Capture the cell that displays the provided text and extract its [X, Y] central coordinate. 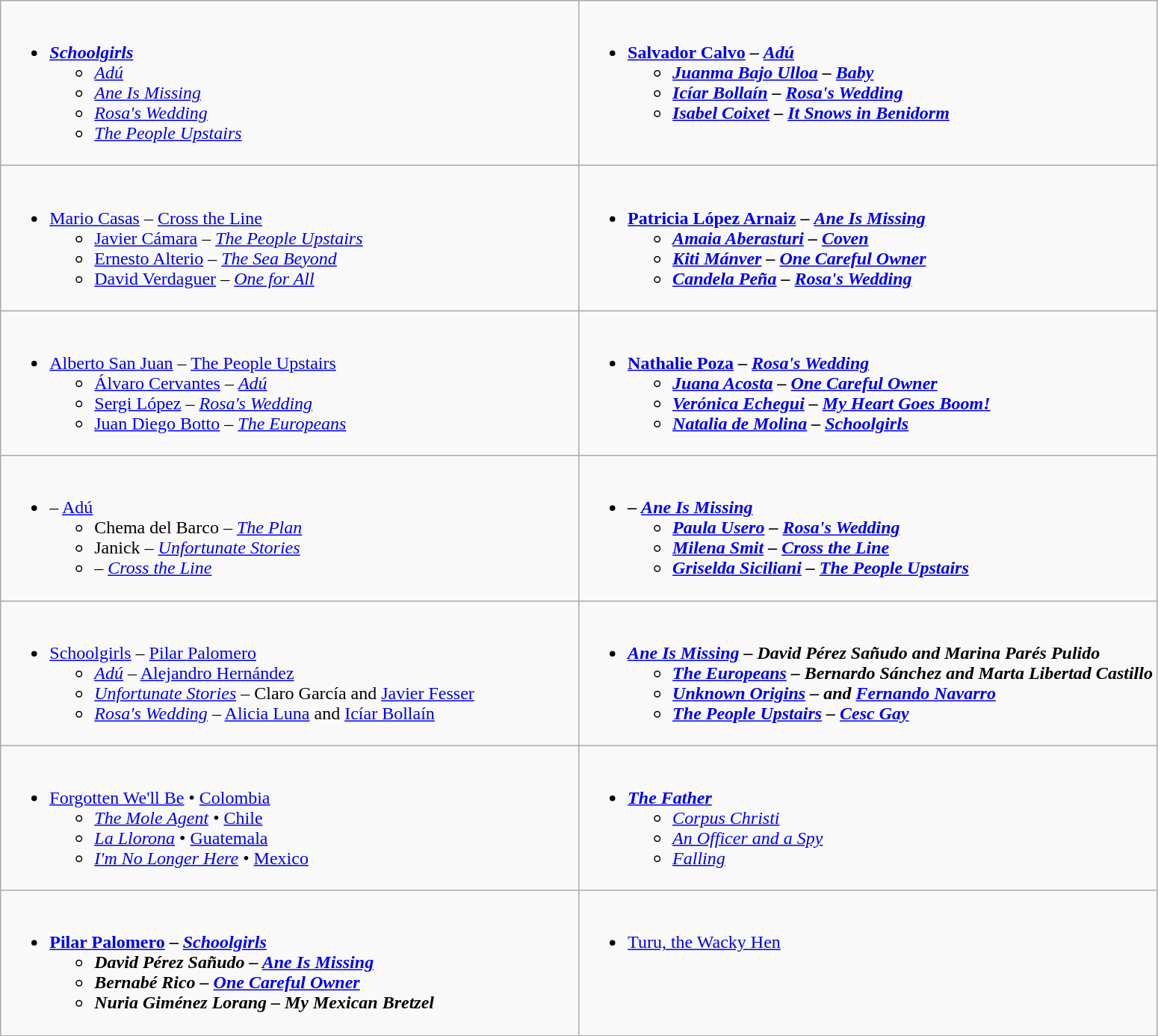
Turu, the Wacky Hen [868, 963]
Forgotten We'll Be • ColombiaThe Mole Agent • ChileLa Llorona • GuatemalaI'm No Longer Here • Mexico [290, 818]
Nathalie Poza – Rosa's WeddingJuana Acosta – One Careful OwnerVerónica Echegui – My Heart Goes Boom!Natalia de Molina – Schoolgirls [868, 383]
Alberto San Juan – The People UpstairsÁlvaro Cervantes – AdúSergi López – Rosa's WeddingJuan Diego Botto – The Europeans [290, 383]
Pilar Palomero – SchoolgirlsDavid Pérez Sañudo – Ane Is MissingBernabé Rico – One Careful OwnerNuria Giménez Lorang – My Mexican Bretzel [290, 963]
Patricia López Arnaiz – Ane Is MissingAmaia Aberasturi – CovenKiti Mánver – One Careful OwnerCandela Peña – Rosa's Wedding [868, 238]
– Ane Is MissingPaula Usero – Rosa's WeddingMilena Smit – Cross the LineGriselda Siciliani – The People Upstairs [868, 528]
Mario Casas – Cross the LineJavier Cámara – The People UpstairsErnesto Alterio – The Sea BeyondDavid Verdaguer – One for All [290, 238]
SchoolgirlsAdúAne Is MissingRosa's WeddingThe People Upstairs [290, 84]
Salvador Calvo – AdúJuanma Bajo Ulloa – BabyIcíar Bollaín – Rosa's WeddingIsabel Coixet – It Snows in Benidorm [868, 84]
– AdúChema del Barco – The PlanJanick – Unfortunate Stories – Cross the Line [290, 528]
The FatherCorpus ChristiAn Officer and a SpyFalling [868, 818]
